From the cell containing the given text, extract its center point as [X, Y] coordinate. 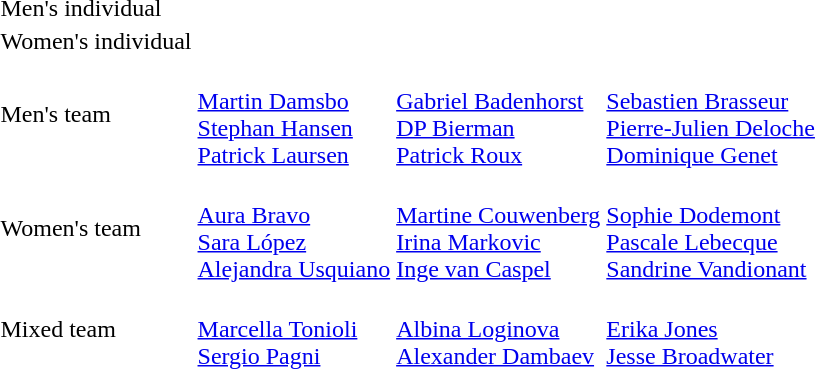
Gabriel Badenhorst DP Bierman Patrick Roux [498, 114]
Martin Damsbo Stephan Hansen Patrick Laursen [294, 114]
Aura Bravo Sara López Alejandra Usquiano [294, 228]
Martine Couwenberg Irina Markovic Inge van Caspel [498, 228]
